Search for the cell housing the specified text and yield its (x, y) center coordinate. 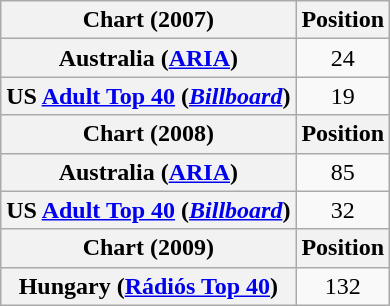
85 (343, 172)
24 (343, 58)
Hungary (Rádiós Top 40) (148, 286)
132 (343, 286)
Chart (2007) (148, 20)
Chart (2008) (148, 134)
32 (343, 210)
19 (343, 96)
Chart (2009) (148, 248)
